For the text-containing cell, return its midpoint in (X, Y) coordinate format. 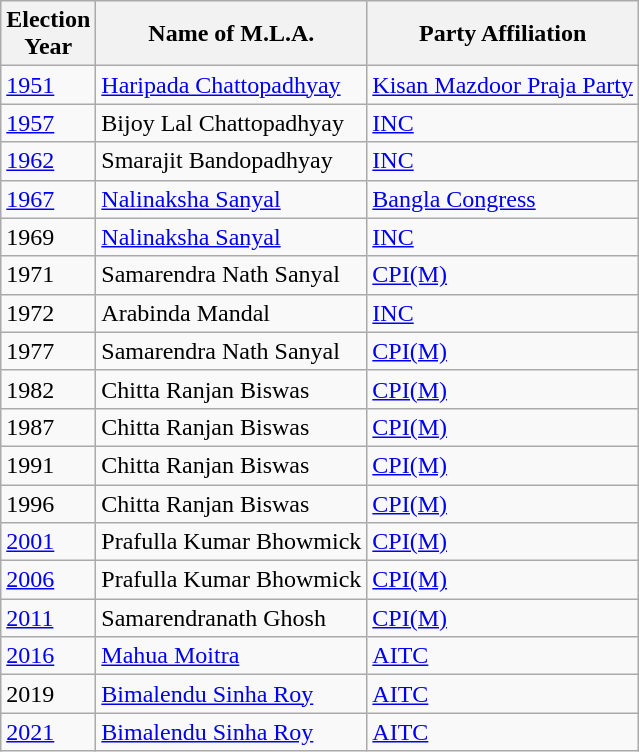
Name of M.L.A. (232, 34)
1957 (48, 123)
2001 (48, 542)
Samarendranath Ghosh (232, 618)
1972 (48, 313)
1962 (48, 161)
Smarajit Bandopadhyay (232, 161)
1987 (48, 427)
2019 (48, 694)
1977 (48, 351)
2011 (48, 618)
Kisan Mazdoor Praja Party (503, 85)
1969 (48, 237)
Mahua Moitra (232, 656)
1951 (48, 85)
Arabinda Mandal (232, 313)
1971 (48, 275)
1991 (48, 465)
1996 (48, 503)
2016 (48, 656)
1967 (48, 199)
Party Affiliation (503, 34)
Election Year (48, 34)
1982 (48, 389)
Bangla Congress (503, 199)
2006 (48, 580)
2021 (48, 732)
Haripada Chattopadhyay (232, 85)
Bijoy Lal Chattopadhyay (232, 123)
